Return (X, Y) of the center of cell containing provided text 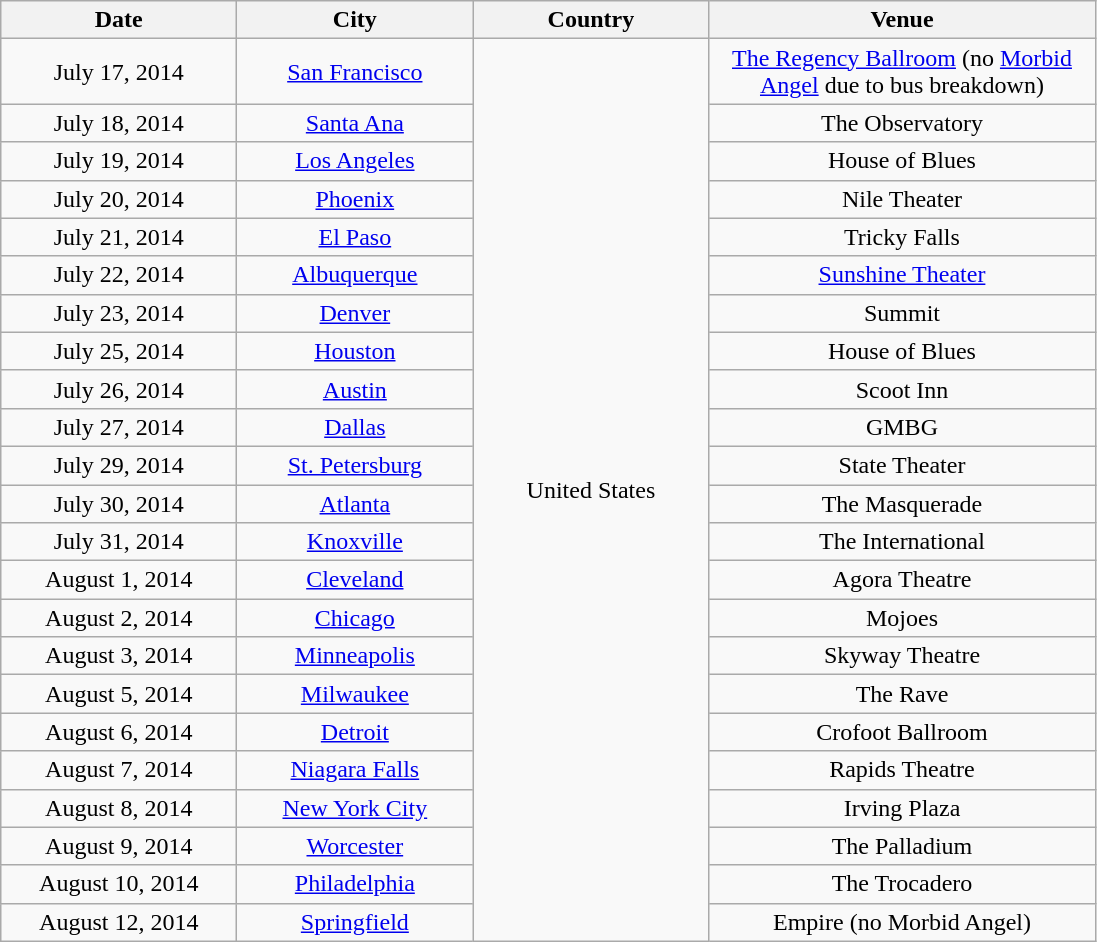
August 1, 2014 (119, 580)
Date (119, 20)
Skyway Theatre (902, 656)
July 22, 2014 (119, 275)
Santa Ana (355, 123)
Cleveland (355, 580)
Philadelphia (355, 884)
August 9, 2014 (119, 846)
Albuquerque (355, 275)
Detroit (355, 732)
Mojoes (902, 618)
Atlanta (355, 503)
Dallas (355, 427)
New York City (355, 808)
Tricky Falls (902, 237)
The Rave (902, 694)
The Masquerade (902, 503)
Crofoot Ballroom (902, 732)
Austin (355, 389)
August 5, 2014 (119, 694)
Country (591, 20)
July 27, 2014 (119, 427)
Los Angeles (355, 161)
Houston (355, 351)
Chicago (355, 618)
July 18, 2014 (119, 123)
Knoxville (355, 542)
July 19, 2014 (119, 161)
Minneapolis (355, 656)
Springfield (355, 922)
Agora Theatre (902, 580)
July 25, 2014 (119, 351)
July 17, 2014 (119, 72)
Rapids Theatre (902, 770)
San Francisco (355, 72)
Worcester (355, 846)
Empire (no Morbid Angel) (902, 922)
August 7, 2014 (119, 770)
The Trocadero (902, 884)
Milwaukee (355, 694)
The Palladium (902, 846)
The International (902, 542)
July 20, 2014 (119, 199)
July 21, 2014 (119, 237)
Venue (902, 20)
State Theater (902, 465)
July 26, 2014 (119, 389)
August 8, 2014 (119, 808)
City (355, 20)
Nile Theater (902, 199)
Denver (355, 313)
GMBG (902, 427)
July 23, 2014 (119, 313)
August 10, 2014 (119, 884)
Sunshine Theater (902, 275)
United States (591, 490)
Scoot Inn (902, 389)
August 6, 2014 (119, 732)
St. Petersburg (355, 465)
August 2, 2014 (119, 618)
July 31, 2014 (119, 542)
July 29, 2014 (119, 465)
July 30, 2014 (119, 503)
Irving Plaza (902, 808)
Phoenix (355, 199)
The Observatory (902, 123)
The Regency Ballroom (no Morbid Angel due to bus breakdown) (902, 72)
August 12, 2014 (119, 922)
El Paso (355, 237)
Summit (902, 313)
August 3, 2014 (119, 656)
Niagara Falls (355, 770)
